Scan for the cell matching the given text and deliver its [X, Y] coordinate at center. 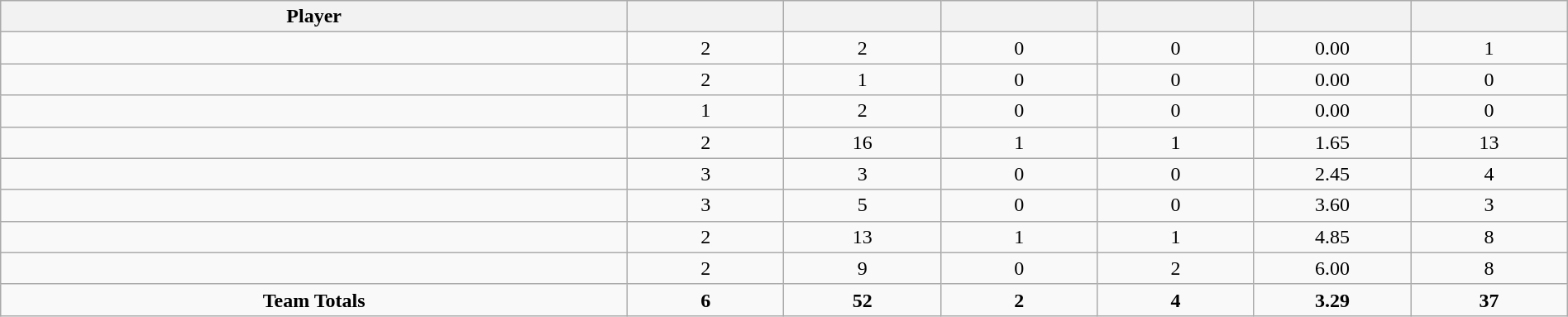
16 [862, 142]
Player [314, 17]
37 [1489, 300]
4.85 [1331, 237]
6.00 [1331, 268]
1.65 [1331, 142]
5 [862, 205]
3.60 [1331, 205]
9 [862, 268]
Team Totals [314, 300]
2.45 [1331, 174]
6 [706, 300]
52 [862, 300]
3.29 [1331, 300]
